Detect which cell encompasses the target text, then output its (x, y) center coordinate. 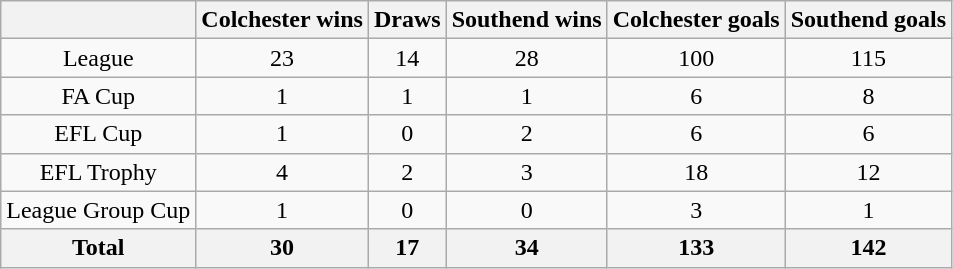
18 (696, 172)
17 (407, 248)
12 (868, 172)
League (98, 58)
FA Cup (98, 96)
4 (282, 172)
133 (696, 248)
100 (696, 58)
Colchester wins (282, 20)
Total (98, 248)
Southend wins (526, 20)
8 (868, 96)
Colchester goals (696, 20)
14 (407, 58)
EFL Cup (98, 134)
115 (868, 58)
23 (282, 58)
Draws (407, 20)
28 (526, 58)
30 (282, 248)
EFL Trophy (98, 172)
34 (526, 248)
142 (868, 248)
League Group Cup (98, 210)
Southend goals (868, 20)
